Locate the cell with the specified text and output its [X, Y] center coordinate. 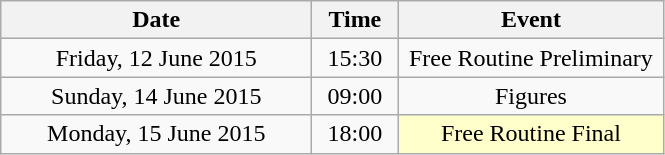
Free Routine Preliminary [531, 58]
Figures [531, 96]
09:00 [355, 96]
Sunday, 14 June 2015 [156, 96]
Event [531, 20]
18:00 [355, 134]
Time [355, 20]
Monday, 15 June 2015 [156, 134]
15:30 [355, 58]
Date [156, 20]
Friday, 12 June 2015 [156, 58]
Free Routine Final [531, 134]
